Extract the (X, Y) coordinate from the center of the cell holding the provided text.  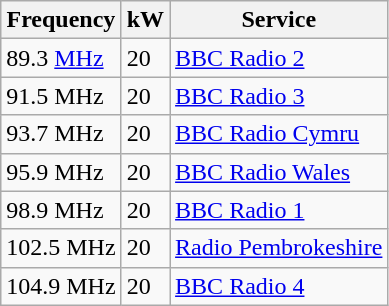
104.9 MHz (61, 286)
89.3 MHz (61, 58)
BBC Radio 1 (279, 210)
kW (145, 20)
BBC Radio 4 (279, 286)
95.9 MHz (61, 172)
93.7 MHz (61, 134)
91.5 MHz (61, 96)
Radio Pembrokeshire (279, 248)
BBC Radio Cymru (279, 134)
98.9 MHz (61, 210)
BBC Radio 3 (279, 96)
102.5 MHz (61, 248)
Service (279, 20)
Frequency (61, 20)
BBC Radio Wales (279, 172)
BBC Radio 2 (279, 58)
